Extract the (X, Y) coordinate from the center of the cell holding the provided text.  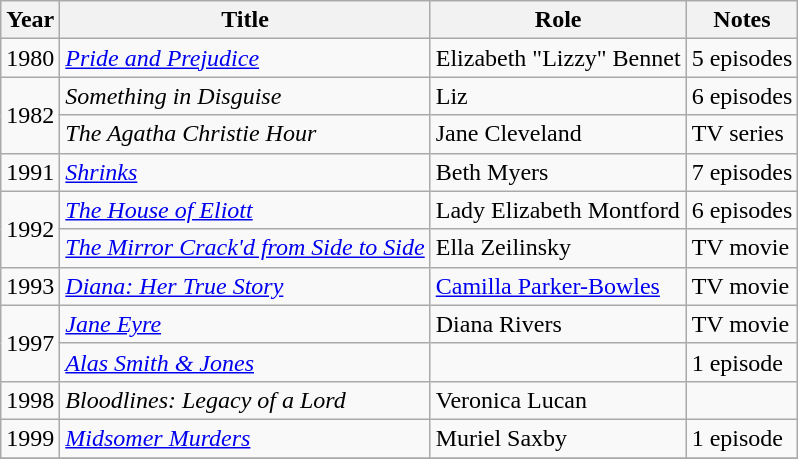
1998 (30, 400)
The Mirror Crack'd from Side to Side (245, 248)
1982 (30, 115)
Diana: Her True Story (245, 286)
Role (558, 20)
Alas Smith & Jones (245, 362)
1991 (30, 172)
TV series (742, 134)
The Agatha Christie Hour (245, 134)
Camilla Parker-Bowles (558, 286)
Notes (742, 20)
Elizabeth "Lizzy" Bennet (558, 58)
1997 (30, 343)
Something in Disguise (245, 96)
Midsomer Murders (245, 438)
7 episodes (742, 172)
Jane Cleveland (558, 134)
Veronica Lucan (558, 400)
Title (245, 20)
Shrinks (245, 172)
Diana Rivers (558, 324)
5 episodes (742, 58)
Bloodlines: Legacy of a Lord (245, 400)
1993 (30, 286)
The House of Eliott (245, 210)
Lady Elizabeth Montford (558, 210)
1992 (30, 229)
Ella Zeilinsky (558, 248)
Liz (558, 96)
Year (30, 20)
Muriel Saxby (558, 438)
1999 (30, 438)
Beth Myers (558, 172)
1980 (30, 58)
Jane Eyre (245, 324)
Pride and Prejudice (245, 58)
